Pinpoint the cell where the given text exists, returning its [x, y] midpoint coordinate. 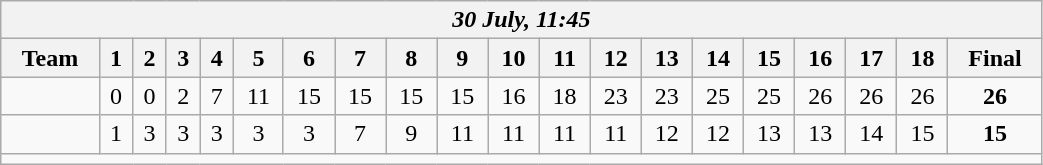
10 [514, 58]
Final [995, 58]
5 [259, 58]
8 [412, 58]
6 [308, 58]
17 [872, 58]
30 July, 11:45 [522, 20]
4 [217, 58]
Team [50, 58]
